Locate the cell with the specified text and output its [X, Y] center coordinate. 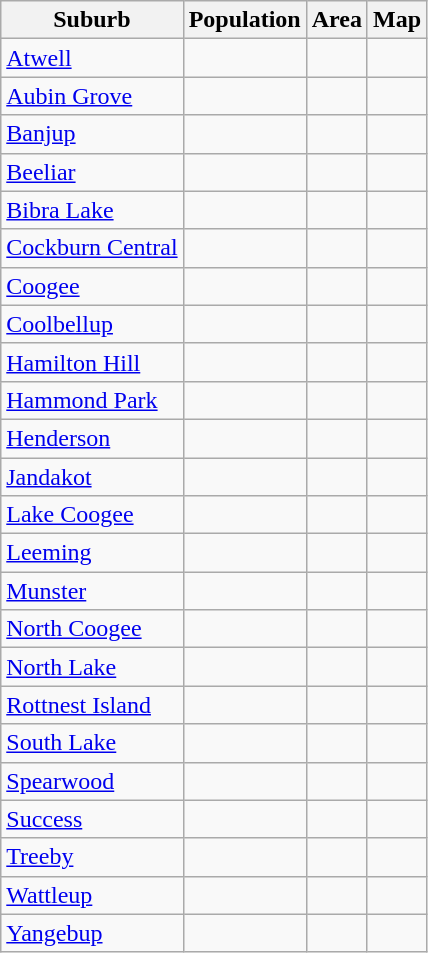
Coogee [92, 286]
Suburb [92, 20]
Wattleup [92, 895]
Munster [92, 591]
Area [336, 20]
Leeming [92, 553]
Hammond Park [92, 400]
Banjup [92, 134]
Atwell [92, 58]
Aubin Grove [92, 96]
Rottnest Island [92, 705]
North Lake [92, 667]
Cockburn Central [92, 248]
Yangebup [92, 933]
Lake Coogee [92, 515]
South Lake [92, 743]
Beeliar [92, 172]
Treeby [92, 857]
North Coogee [92, 629]
Map [396, 20]
Bibra Lake [92, 210]
Hamilton Hill [92, 362]
Success [92, 819]
Jandakot [92, 477]
Population [244, 20]
Henderson [92, 438]
Coolbellup [92, 324]
Spearwood [92, 781]
